Detect which cell encompasses the target text, then output its [X, Y] center coordinate. 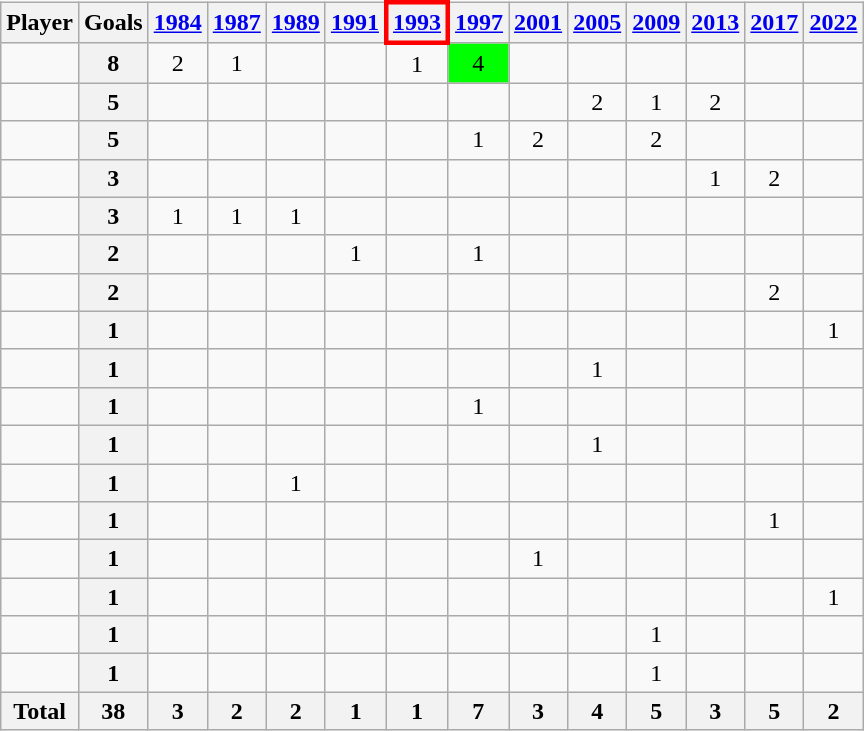
1993 [417, 22]
1989 [296, 22]
2017 [774, 22]
2005 [598, 22]
2013 [716, 22]
1987 [236, 22]
1997 [478, 22]
2001 [538, 22]
1991 [356, 22]
8 [113, 63]
2022 [834, 22]
Player [40, 22]
Total [40, 711]
38 [113, 711]
2009 [656, 22]
1984 [178, 22]
Goals [113, 22]
7 [478, 711]
